Find where the given text appears and provide that cell's center as [x, y] coordinate. 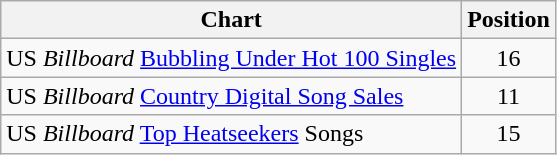
US Billboard Bubbling Under Hot 100 Singles [232, 58]
15 [509, 134]
11 [509, 96]
Chart [232, 20]
US Billboard Top Heatseekers Songs [232, 134]
US Billboard Country Digital Song Sales [232, 96]
Position [509, 20]
16 [509, 58]
